For the text-containing cell, return its midpoint in (x, y) coordinate format. 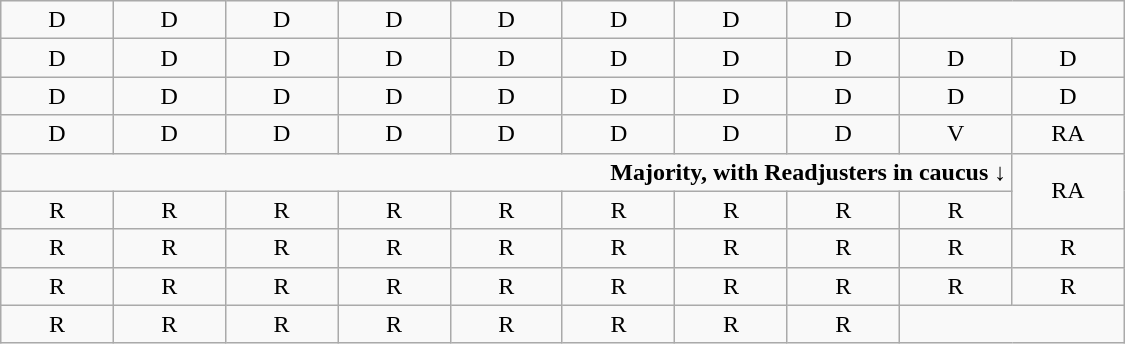
V (955, 134)
Majority, with Readjusters in caucus ↓ (506, 172)
